Return the [x, y] coordinate for the center point of the cell that contains the specified text.  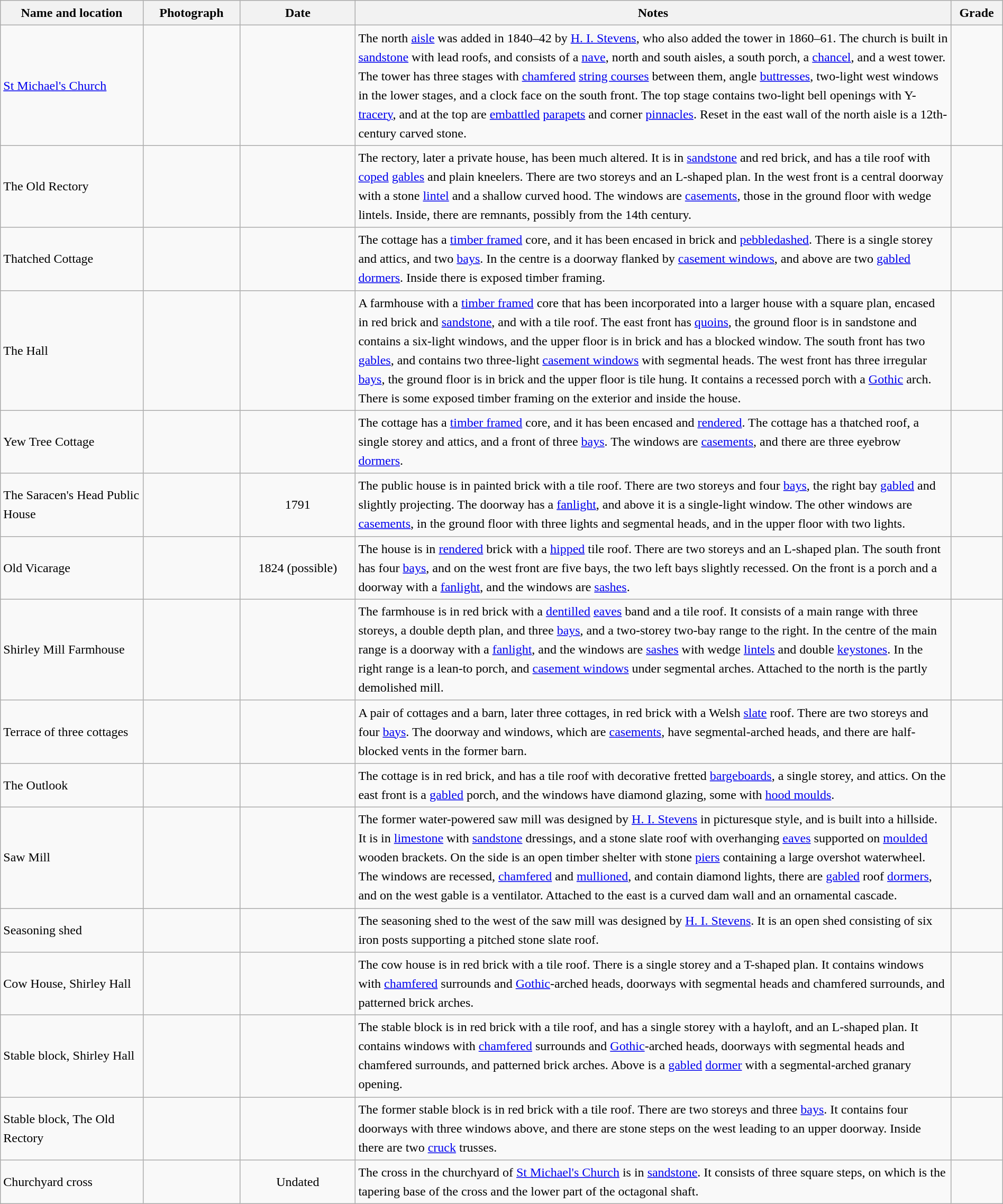
Thatched Cottage [72, 259]
Old Vicarage [72, 568]
Yew Tree Cottage [72, 442]
Saw Mill [72, 858]
Name and location [72, 13]
Stable block, Shirley Hall [72, 1056]
The Outlook [72, 785]
Stable block, The Old Rectory [72, 1128]
Cow House, Shirley Hall [72, 984]
Undated [298, 1182]
Photograph [192, 13]
Seasoning shed [72, 931]
Terrace of three cottages [72, 732]
The Saracen's Head Public House [72, 504]
1791 [298, 504]
Churchyard cross [72, 1182]
Grade [977, 13]
1824 (possible) [298, 568]
The Old Rectory [72, 186]
Notes [653, 13]
The Hall [72, 350]
Date [298, 13]
St Michael's Church [72, 86]
Shirley Mill Farmhouse [72, 649]
